Detect which cell encompasses the target text, then output its (X, Y) center coordinate. 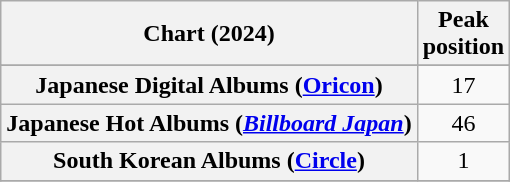
South Korean Albums (Circle) (209, 161)
Peakposition (463, 34)
17 (463, 85)
46 (463, 123)
Chart (2024) (209, 34)
1 (463, 161)
Japanese Digital Albums (Oricon) (209, 85)
Japanese Hot Albums (Billboard Japan) (209, 123)
